Capture the cell that displays the provided text and extract its [X, Y] central coordinate. 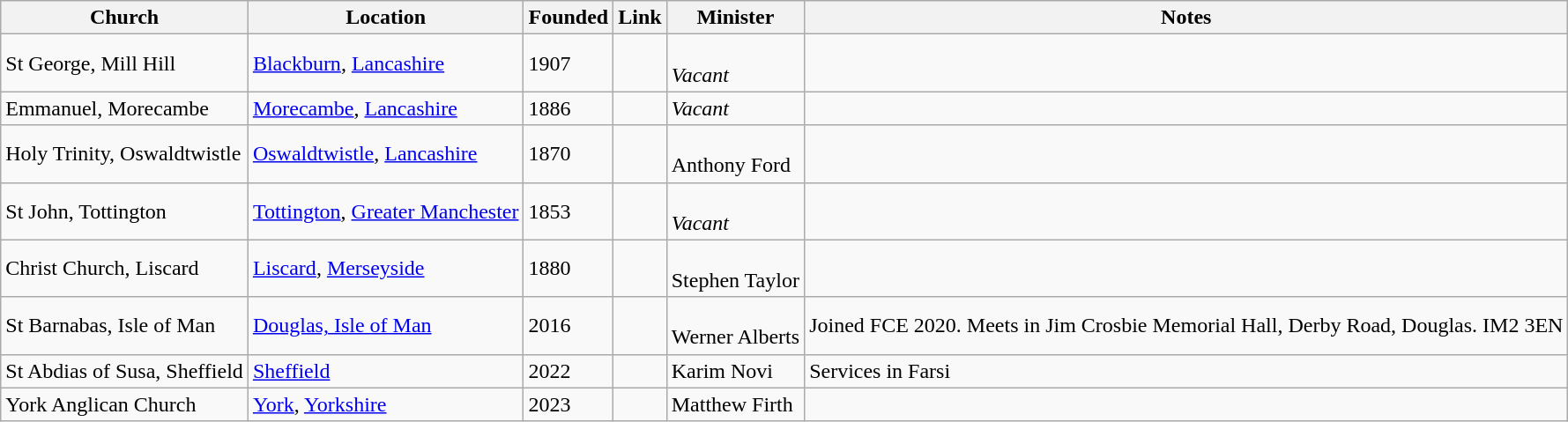
1853 [568, 211]
Link [640, 18]
Morecambe, Lancashire [386, 108]
Services in Farsi [1186, 371]
1880 [568, 268]
Stephen Taylor [735, 268]
Douglas, Isle of Man [386, 326]
Anthony Ford [735, 153]
York Anglican Church [125, 404]
Tottington, Greater Manchester [386, 211]
York, Yorkshire [386, 404]
1870 [568, 153]
Founded [568, 18]
Oswaldtwistle, Lancashire [386, 153]
Minister [735, 18]
Werner Alberts [735, 326]
Blackburn, Lancashire [386, 63]
St George, Mill Hill [125, 63]
Notes [1186, 18]
Church [125, 18]
1907 [568, 63]
1886 [568, 108]
St Abdias of Susa, Sheffield [125, 371]
St John, Tottington [125, 211]
2016 [568, 326]
Emmanuel, Morecambe [125, 108]
2023 [568, 404]
Karim Novi [735, 371]
Location [386, 18]
2022 [568, 371]
St Barnabas, Isle of Man [125, 326]
Sheffield [386, 371]
Holy Trinity, Oswaldtwistle [125, 153]
Liscard, Merseyside [386, 268]
Matthew Firth [735, 404]
Joined FCE 2020. Meets in Jim Crosbie Memorial Hall, Derby Road, Douglas. IM2 3EN [1186, 326]
Christ Church, Liscard [125, 268]
